Pinpoint the cell where the given text exists, returning its [X, Y] midpoint coordinate. 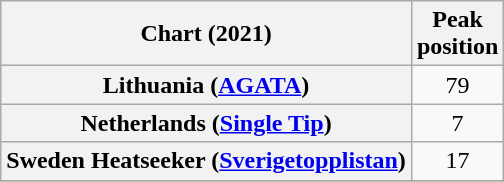
Lithuania (AGATA) [206, 85]
7 [457, 123]
Peakposition [457, 34]
17 [457, 161]
Sweden Heatseeker (Sverigetopplistan) [206, 161]
79 [457, 85]
Netherlands (Single Tip) [206, 123]
Chart (2021) [206, 34]
